Provide the [X, Y] coordinate of the cell's center where the given text is located.  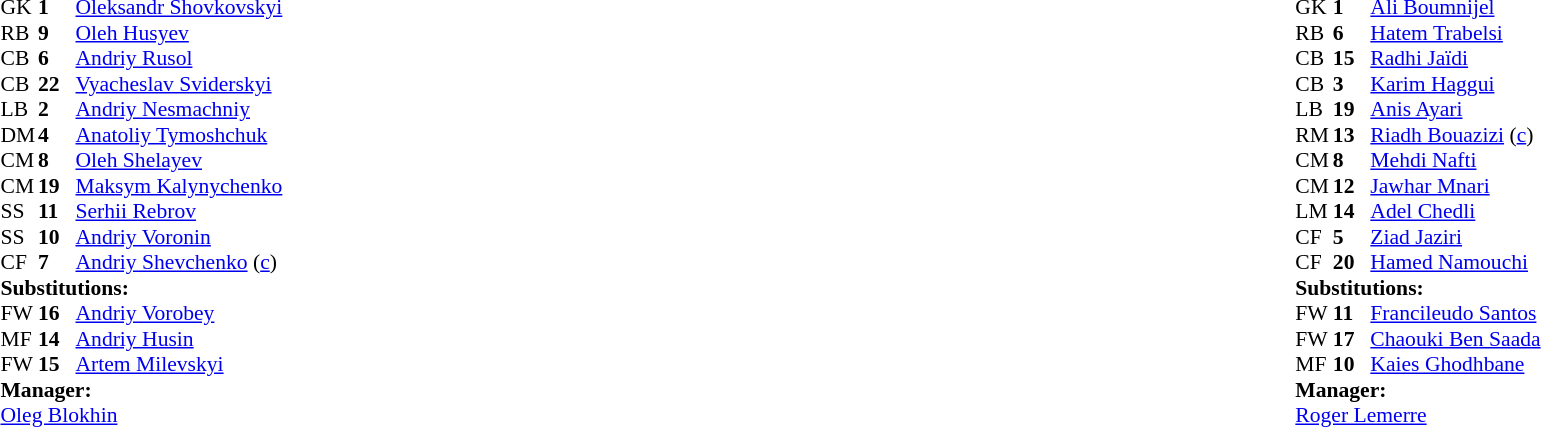
20 [1352, 263]
Andriy Nesmachniy [180, 109]
13 [1352, 135]
Mehdi Nafti [1455, 161]
Kaies Ghodhbane [1455, 365]
Jawhar Mnari [1455, 186]
Serhii Rebrov [180, 211]
Riadh Bouazizi (c) [1455, 135]
Francileudo Santos [1455, 313]
2 [57, 109]
Chaouki Ben Saada [1455, 339]
Maksym Kalynychenko [180, 186]
Hatem Trabelsi [1455, 33]
Andriy Rusol [180, 59]
Andriy Voronin [180, 237]
3 [1352, 84]
Adel Chedli [1455, 211]
Andriy Vorobey [180, 313]
12 [1352, 186]
Anatoliy Tymoshchuk [180, 135]
Hamed Namouchi [1455, 263]
Anis Ayari [1455, 109]
Andriy Shevchenko (c) [180, 263]
LM [1314, 211]
7 [57, 263]
Radhi Jaïdi [1455, 59]
Andriy Husin [180, 339]
Vyacheslav Sviderskyi [180, 84]
Artem Milevskyi [180, 365]
17 [1352, 339]
DM [19, 135]
22 [57, 84]
Oleh Shelayev [180, 161]
RM [1314, 135]
Karim Haggui [1455, 84]
5 [1352, 237]
4 [57, 135]
Ziad Jaziri [1455, 237]
9 [57, 33]
Oleh Husyev [180, 33]
16 [57, 313]
